Detect which cell encompasses the target text, then output its [x, y] center coordinate. 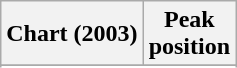
Peakposition [189, 34]
Chart (2003) [72, 34]
